Detect which cell encompasses the target text, then output its (X, Y) center coordinate. 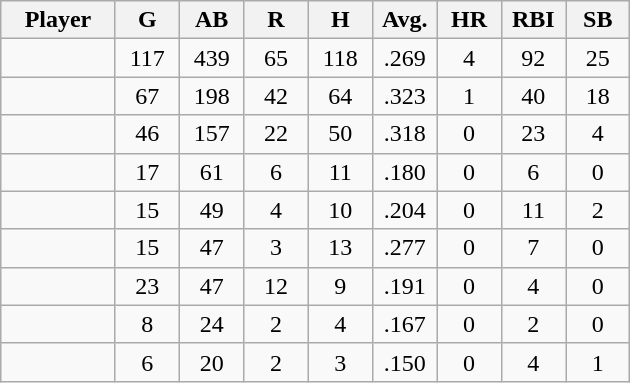
.180 (404, 172)
Player (58, 20)
G (147, 20)
.167 (404, 324)
67 (147, 96)
92 (533, 58)
.269 (404, 58)
117 (147, 58)
61 (211, 172)
42 (276, 96)
198 (211, 96)
R (276, 20)
13 (340, 248)
AB (211, 20)
Avg. (404, 20)
24 (211, 324)
.150 (404, 362)
50 (340, 134)
40 (533, 96)
20 (211, 362)
.323 (404, 96)
439 (211, 58)
8 (147, 324)
SB (598, 20)
17 (147, 172)
12 (276, 286)
118 (340, 58)
18 (598, 96)
.277 (404, 248)
46 (147, 134)
7 (533, 248)
H (340, 20)
22 (276, 134)
.191 (404, 286)
.318 (404, 134)
49 (211, 210)
HR (469, 20)
157 (211, 134)
25 (598, 58)
65 (276, 58)
.204 (404, 210)
9 (340, 286)
RBI (533, 20)
10 (340, 210)
64 (340, 96)
